From the cell containing the given text, extract its center point as [x, y] coordinate. 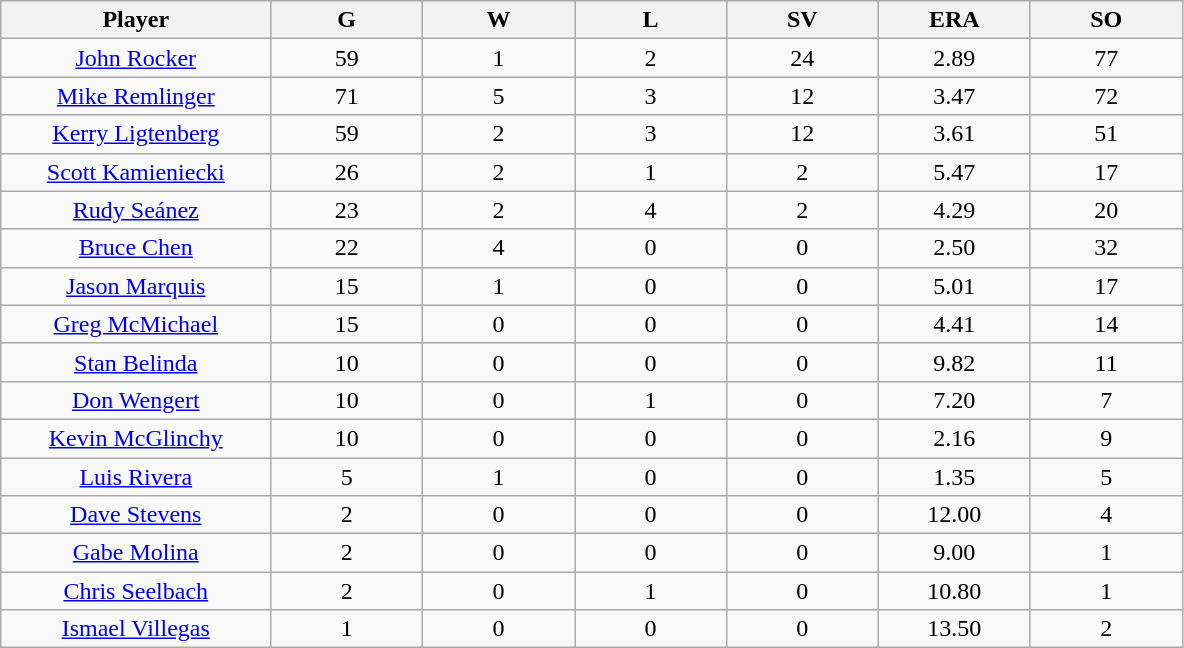
20 [1106, 210]
9.82 [954, 362]
Player [136, 20]
SO [1106, 20]
14 [1106, 324]
71 [347, 96]
Rudy Seánez [136, 210]
Kevin McGlinchy [136, 438]
Dave Stevens [136, 515]
Jason Marquis [136, 286]
5.47 [954, 172]
Greg McMichael [136, 324]
L [651, 20]
11 [1106, 362]
9.00 [954, 553]
3.47 [954, 96]
5.01 [954, 286]
G [347, 20]
26 [347, 172]
John Rocker [136, 58]
4.41 [954, 324]
22 [347, 248]
Luis Rivera [136, 477]
Stan Belinda [136, 362]
ERA [954, 20]
9 [1106, 438]
4.29 [954, 210]
W [499, 20]
Don Wengert [136, 400]
7 [1106, 400]
SV [802, 20]
23 [347, 210]
72 [1106, 96]
24 [802, 58]
Scott Kamieniecki [136, 172]
Mike Remlinger [136, 96]
10.80 [954, 591]
7.20 [954, 400]
77 [1106, 58]
13.50 [954, 629]
32 [1106, 248]
12.00 [954, 515]
2.50 [954, 248]
51 [1106, 134]
2.16 [954, 438]
2.89 [954, 58]
3.61 [954, 134]
Chris Seelbach [136, 591]
1.35 [954, 477]
Gabe Molina [136, 553]
Bruce Chen [136, 248]
Kerry Ligtenberg [136, 134]
Ismael Villegas [136, 629]
